Pinpoint the cell where the given text exists, returning its [x, y] midpoint coordinate. 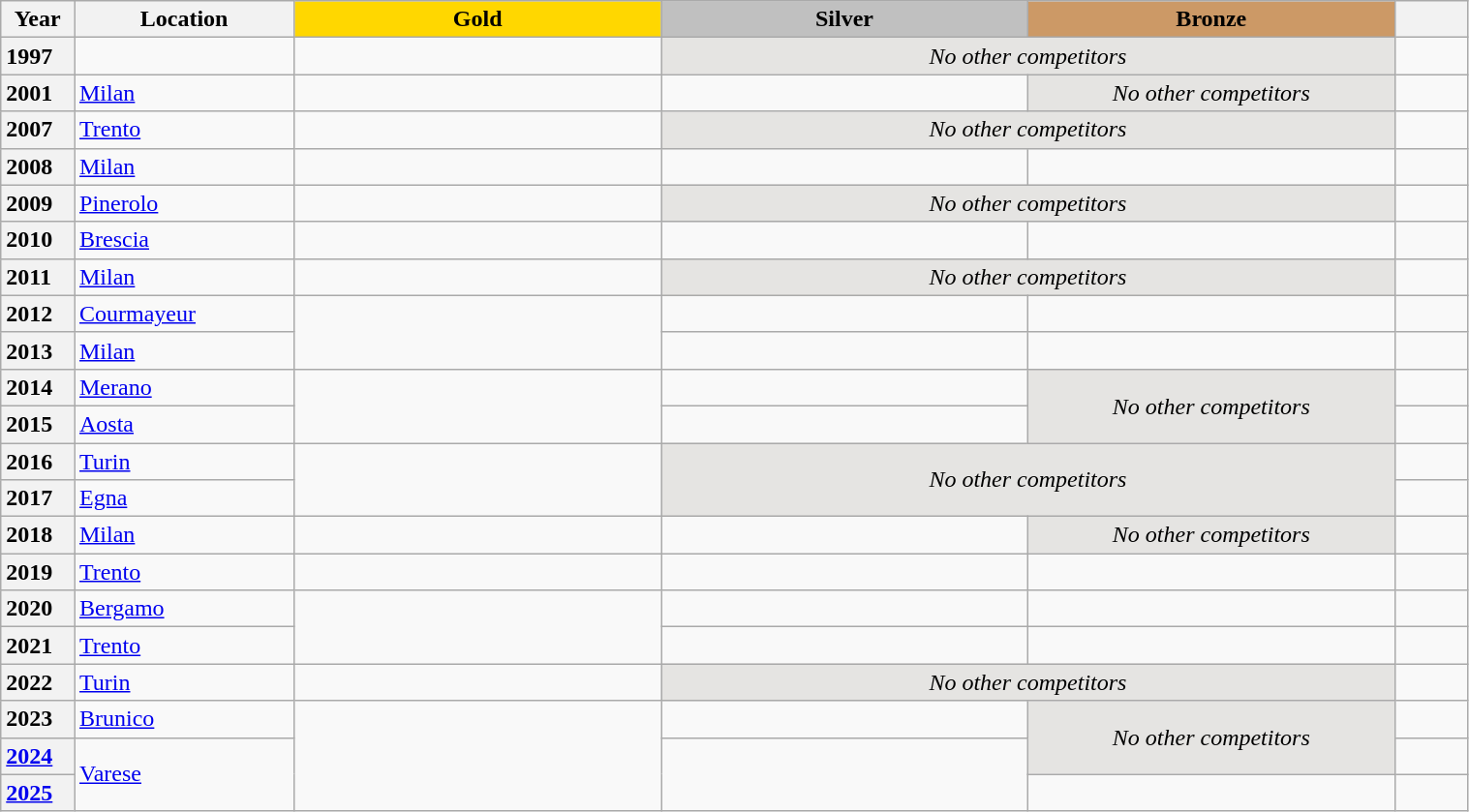
2023 [38, 719]
Gold [478, 19]
2015 [38, 424]
2013 [38, 350]
Aosta [184, 424]
Egna [184, 498]
Courmayeur [184, 314]
2001 [38, 93]
Varese [184, 774]
2007 [38, 130]
Silver [844, 19]
1997 [38, 56]
2018 [38, 535]
2025 [38, 793]
2014 [38, 387]
2021 [38, 646]
2011 [38, 277]
Bronze [1210, 19]
2017 [38, 498]
2012 [38, 314]
2009 [38, 203]
2008 [38, 166]
2019 [38, 572]
2016 [38, 462]
2024 [38, 756]
Location [184, 19]
2022 [38, 682]
Pinerolo [184, 203]
Merano [184, 387]
Brunico [184, 719]
Year [38, 19]
2010 [38, 240]
Bergamo [184, 609]
Brescia [184, 240]
2020 [38, 609]
